For the text-containing cell, return its midpoint in (x, y) coordinate format. 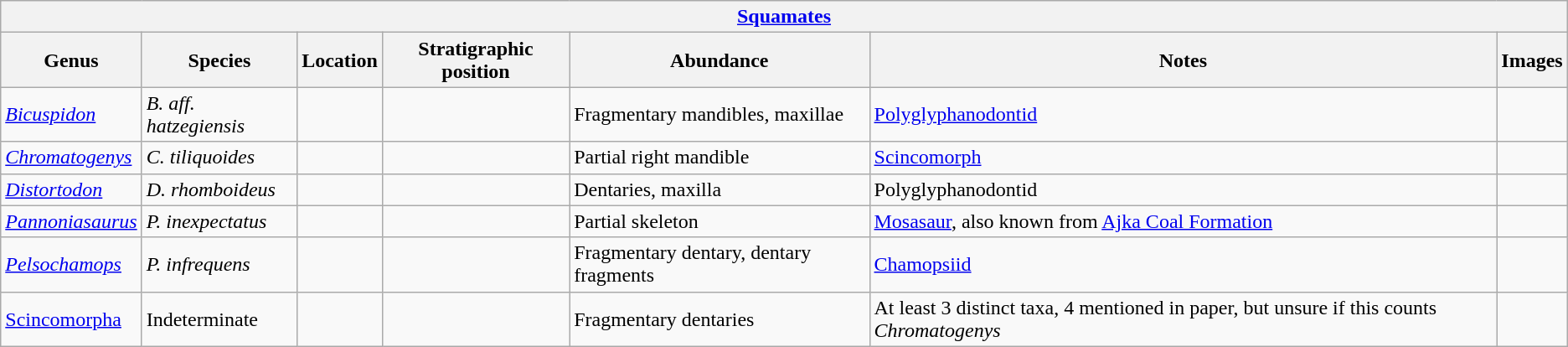
Partial right mandible (720, 158)
Scincomorph (1183, 158)
Fragmentary mandibles, maxillae (720, 114)
Fragmentary dentary, dentary fragments (720, 265)
Abundance (720, 60)
Dentaries, maxilla (720, 189)
Partial skeleton (720, 221)
D. rhomboideus (219, 189)
Fragmentary dentaries (720, 319)
At least 3 distinct taxa, 4 mentioned in paper, but unsure if this counts Chromatogenys (1183, 319)
Images (1532, 60)
Pelsochamops (71, 265)
Stratigraphic position (476, 60)
Pannoniasaurus (71, 221)
Mosasaur, also known from Ajka Coal Formation (1183, 221)
B. aff. hatzegiensis (219, 114)
Location (340, 60)
Distortodon (71, 189)
Species (219, 60)
C. tiliquoides (219, 158)
Genus (71, 60)
Squamates (784, 17)
Notes (1183, 60)
Chamopsiid (1183, 265)
Bicuspidon (71, 114)
Chromatogenys (71, 158)
P. inexpectatus (219, 221)
Scincomorpha (71, 319)
P. infrequens (219, 265)
Indeterminate (219, 319)
